Detect which cell encompasses the target text, then output its (x, y) center coordinate. 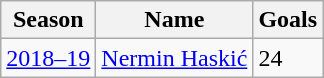
Nermin Haskić (174, 58)
24 (288, 58)
Name (174, 20)
Season (48, 20)
Goals (288, 20)
2018–19 (48, 58)
